Scan for the cell matching the given text and deliver its [x, y] coordinate at center. 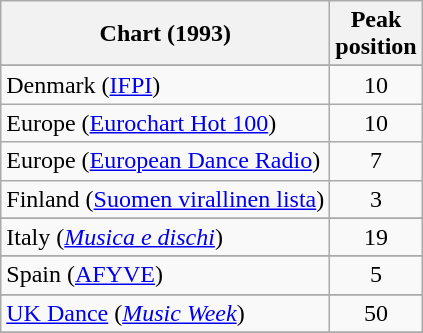
UK Dance (Music Week) [166, 313]
50 [376, 313]
7 [376, 161]
Europe (Eurochart Hot 100) [166, 123]
Denmark (IFPI) [166, 85]
3 [376, 199]
Peakposition [376, 34]
Italy (Musica e dischi) [166, 237]
5 [376, 275]
Chart (1993) [166, 34]
19 [376, 237]
Finland (Suomen virallinen lista) [166, 199]
Spain (AFYVE) [166, 275]
Europe (European Dance Radio) [166, 161]
